From the cell containing the given text, extract its center point as [x, y] coordinate. 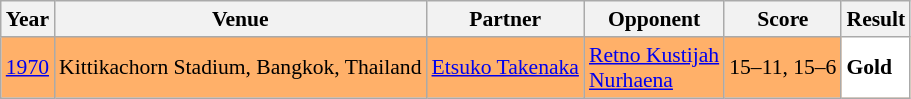
Opponent [654, 19]
Partner [504, 19]
Score [782, 19]
Result [876, 19]
Venue [240, 19]
Year [28, 19]
Kittikachorn Stadium, Bangkok, Thailand [240, 68]
Retno Kustijah Nurhaena [654, 68]
Etsuko Takenaka [504, 68]
1970 [28, 68]
15–11, 15–6 [782, 68]
Gold [876, 68]
